Scan for the cell matching the given text and deliver its (X, Y) coordinate at center. 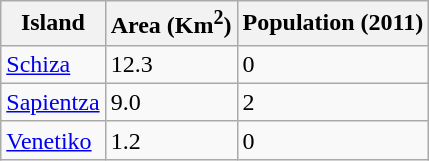
Area (Km2) (171, 24)
Sapientza (53, 102)
2 (333, 102)
1.2 (171, 140)
Island (53, 24)
9.0 (171, 102)
Population (2011) (333, 24)
12.3 (171, 64)
Schiza (53, 64)
Venetiko (53, 140)
